Detect which cell encompasses the target text, then output its (x, y) center coordinate. 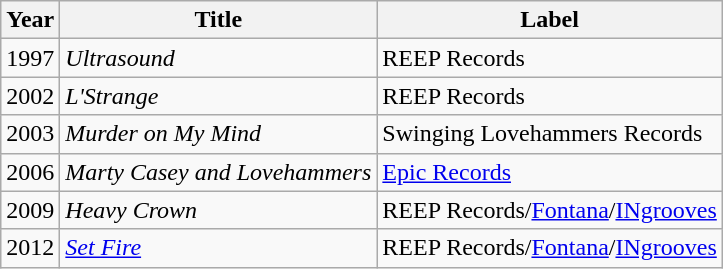
Set Fire (218, 248)
1997 (30, 58)
2009 (30, 210)
2006 (30, 172)
Ultrasound (218, 58)
L'Strange (218, 96)
Swinging Lovehammers Records (550, 134)
2012 (30, 248)
2003 (30, 134)
Year (30, 20)
Epic Records (550, 172)
2002 (30, 96)
Murder on My Mind (218, 134)
Title (218, 20)
Heavy Crown (218, 210)
Label (550, 20)
Marty Casey and Lovehammers (218, 172)
